Determine the [x, y] coordinate at the center of the cell enclosing the given text.  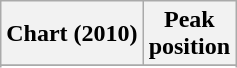
Chart (2010) [72, 34]
Peak position [189, 34]
